Identify which cell holds the provided text, then report its (X, Y) central coordinate. 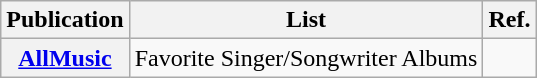
List (306, 20)
Publication (65, 20)
Ref. (510, 20)
AllMusic (65, 58)
Favorite Singer/Songwriter Albums (306, 58)
